Extract the (X, Y) coordinate from the center of the cell holding the provided text.  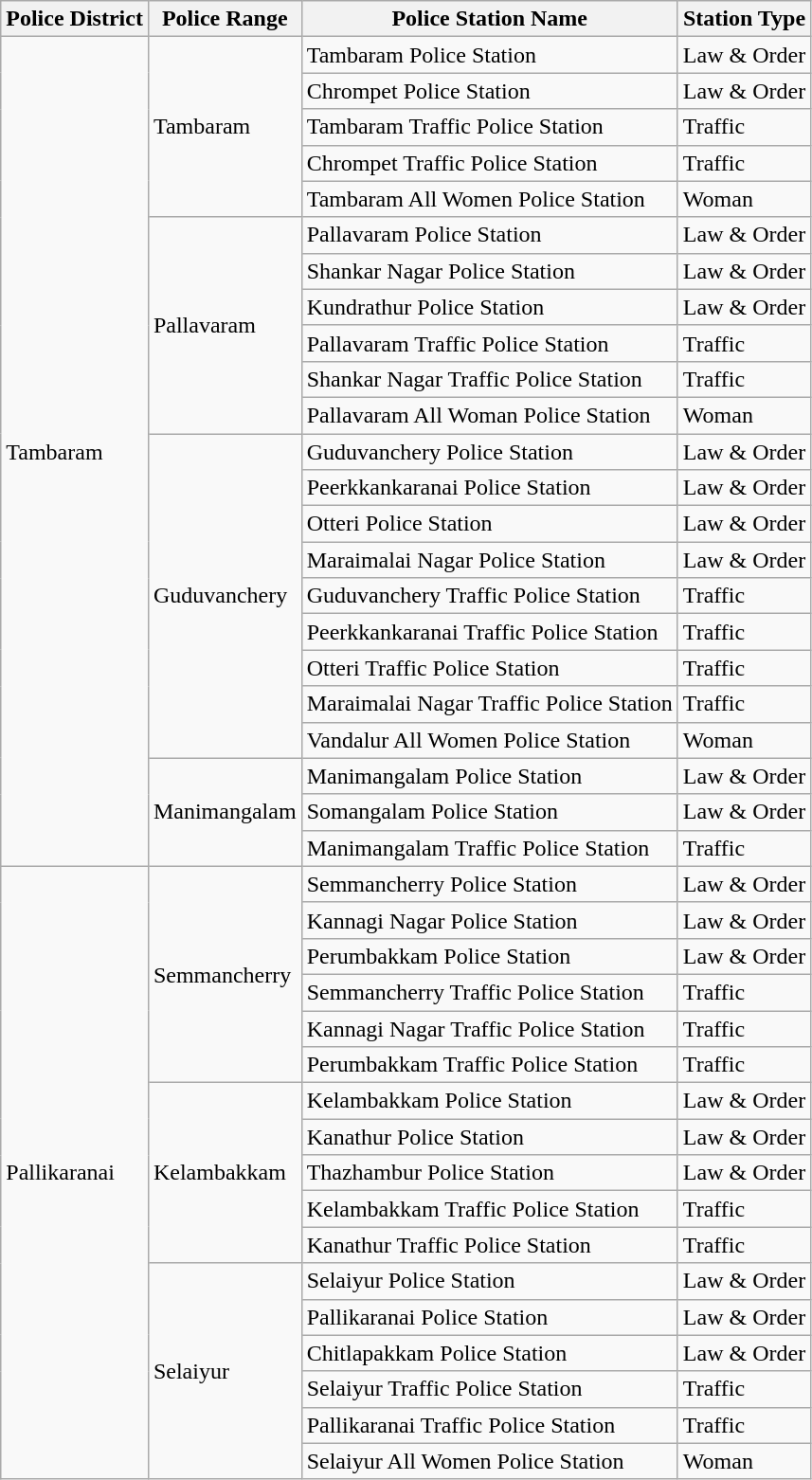
Chrompet Traffic Police Station (489, 163)
Chrompet Police Station (489, 91)
Manimangalam Traffic Police Station (489, 848)
Semmancherry Police Station (489, 884)
Kundrathur Police Station (489, 307)
Guduvanchery Police Station (489, 452)
Tambaram Traffic Police Station (489, 127)
Station Type (744, 19)
Somangalam Police Station (489, 812)
Kelambakkam Police Station (489, 1101)
Police District (75, 19)
Perumbakkam Traffic Police Station (489, 1065)
Otteri Police Station (489, 524)
Pallikaranai Police Station (489, 1317)
Otteri Traffic Police Station (489, 668)
Selaiyur (225, 1371)
Police Range (225, 19)
Maraimalai Nagar Traffic Police Station (489, 704)
Pallikaranai (75, 1173)
Perumbakkam Police Station (489, 956)
Shankar Nagar Police Station (489, 271)
Shankar Nagar Traffic Police Station (489, 379)
Semmancherry Traffic Police Station (489, 992)
Kelambakkam Traffic Police Station (489, 1209)
Vandalur All Women Police Station (489, 740)
Chitlapakkam Police Station (489, 1353)
Kelambakkam (225, 1173)
Selaiyur All Women Police Station (489, 1461)
Thazhambur Police Station (489, 1173)
Guduvanchery (225, 597)
Kannagi Nagar Traffic Police Station (489, 1028)
Manimangalam Police Station (489, 776)
Pallikaranai Traffic Police Station (489, 1425)
Peerkkankaranai Traffic Police Station (489, 632)
Selaiyur Police Station (489, 1281)
Kanathur Police Station (489, 1137)
Peerkkankaranai Police Station (489, 488)
Tambaram All Women Police Station (489, 199)
Guduvanchery Traffic Police Station (489, 596)
Tambaram Police Station (489, 55)
Manimangalam (225, 812)
Semmancherry (225, 974)
Maraimalai Nagar Police Station (489, 560)
Pallavaram (225, 325)
Kannagi Nagar Police Station (489, 920)
Pallavaram Traffic Police Station (489, 343)
Pallavaram Police Station (489, 235)
Pallavaram All Woman Police Station (489, 415)
Selaiyur Traffic Police Station (489, 1389)
Kanathur Traffic Police Station (489, 1245)
Police Station Name (489, 19)
